Extract the [X, Y] coordinate from the center of the cell holding the provided text.  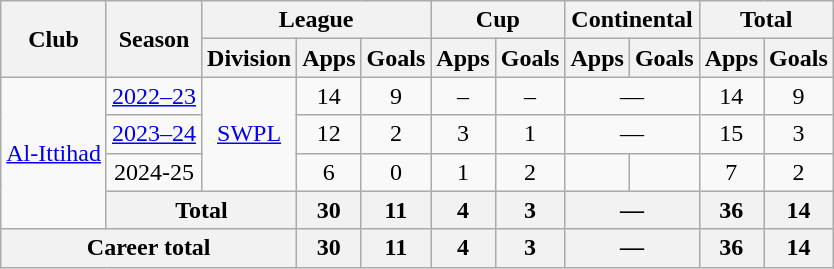
15 [731, 134]
Division [250, 58]
Al-Ittihad [54, 153]
6 [329, 172]
Club [54, 39]
2023–24 [154, 134]
7 [731, 172]
Season [154, 39]
Cup [498, 20]
0 [396, 172]
12 [329, 134]
2022–23 [154, 96]
Career total [149, 248]
2024-25 [154, 172]
SWPL [250, 134]
League [316, 20]
Continental [632, 20]
